Find where the given text appears and provide that cell's center as [x, y] coordinate. 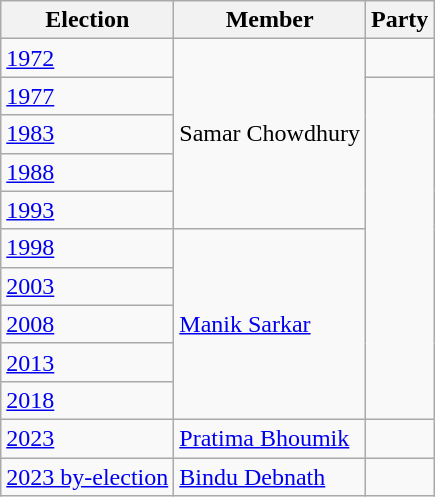
2003 [88, 286]
1998 [88, 248]
2008 [88, 324]
2023 by-election [88, 477]
1988 [88, 172]
Manik Sarkar [270, 324]
1977 [88, 96]
2013 [88, 362]
1993 [88, 210]
2018 [88, 400]
Pratima Bhoumik [270, 438]
Bindu Debnath [270, 477]
Election [88, 20]
Member [270, 20]
1983 [88, 134]
2023 [88, 438]
1972 [88, 58]
Party [399, 20]
Samar Chowdhury [270, 134]
